From the cell containing the given text, extract its center point as [x, y] coordinate. 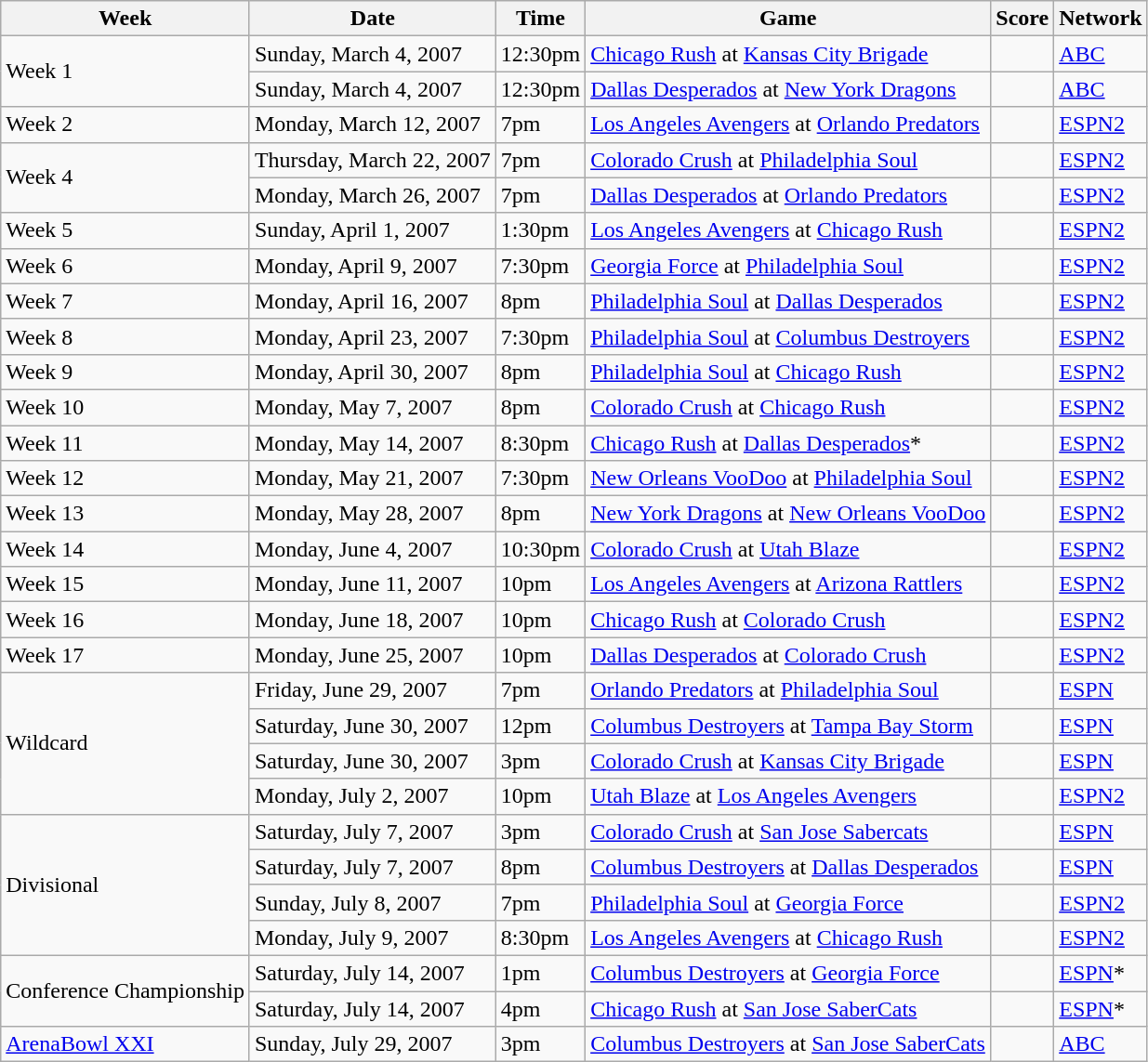
Thursday, March 22, 2007 [372, 160]
Wildcard [125, 743]
Sunday, April 1, 2007 [372, 230]
Friday, June 29, 2007 [372, 690]
Divisional [125, 885]
New Orleans VooDoo at Philadelphia Soul [788, 479]
Monday, April 30, 2007 [372, 372]
Colorado Crush at Utah Blaze [788, 549]
4pm [540, 1008]
ArenaBowl XXI [125, 1044]
Week 13 [125, 514]
1:30pm [540, 230]
Week 4 [125, 177]
Week 2 [125, 125]
Monday, April 16, 2007 [372, 301]
New York Dragons at New Orleans VooDoo [788, 514]
Philadelphia Soul at Columbus Destroyers [788, 336]
Date [372, 19]
Week 7 [125, 301]
Monday, May 28, 2007 [372, 514]
Game [788, 19]
Monday, June 4, 2007 [372, 549]
Chicago Rush at Dallas Desperados* [788, 443]
Orlando Predators at Philadelphia Soul [788, 690]
Georgia Force at Philadelphia Soul [788, 266]
Colorado Crush at Chicago Rush [788, 407]
Monday, June 11, 2007 [372, 584]
Colorado Crush at Kansas City Brigade [788, 761]
Chicago Rush at San Jose SaberCats [788, 1008]
1pm [540, 973]
Columbus Destroyers at Dallas Desperados [788, 867]
Monday, June 25, 2007 [372, 655]
Week 12 [125, 479]
Week 16 [125, 620]
Colorado Crush at San Jose Sabercats [788, 832]
Week 17 [125, 655]
Dallas Desperados at Colorado Crush [788, 655]
Philadelphia Soul at Dallas Desperados [788, 301]
Columbus Destroyers at Georgia Force [788, 973]
Network [1101, 19]
Week [125, 19]
Conference Championship [125, 990]
Monday, June 18, 2007 [372, 620]
Monday, May 21, 2007 [372, 479]
Monday, March 26, 2007 [372, 195]
Sunday, July 29, 2007 [372, 1044]
Monday, May 7, 2007 [372, 407]
Philadelphia Soul at Chicago Rush [788, 372]
Week 10 [125, 407]
Score [1023, 19]
Monday, March 12, 2007 [372, 125]
Colorado Crush at Philadelphia Soul [788, 160]
Week 9 [125, 372]
10:30pm [540, 549]
Dallas Desperados at Orlando Predators [788, 195]
12pm [540, 726]
Week 8 [125, 336]
Time [540, 19]
Week 6 [125, 266]
Sunday, July 8, 2007 [372, 902]
Los Angeles Avengers at Arizona Rattlers [788, 584]
Monday, May 14, 2007 [372, 443]
Los Angeles Avengers at Orlando Predators [788, 125]
Monday, April 23, 2007 [372, 336]
Week 15 [125, 584]
Chicago Rush at Kansas City Brigade [788, 54]
Week 5 [125, 230]
Chicago Rush at Colorado Crush [788, 620]
Columbus Destroyers at San Jose SaberCats [788, 1044]
Monday, July 9, 2007 [372, 937]
Monday, April 9, 2007 [372, 266]
Philadelphia Soul at Georgia Force [788, 902]
Utah Blaze at Los Angeles Avengers [788, 796]
Monday, July 2, 2007 [372, 796]
Dallas Desperados at New York Dragons [788, 89]
Week 14 [125, 549]
Week 1 [125, 72]
Columbus Destroyers at Tampa Bay Storm [788, 726]
Week 11 [125, 443]
